Search for the cell housing the specified text and yield its (X, Y) center coordinate. 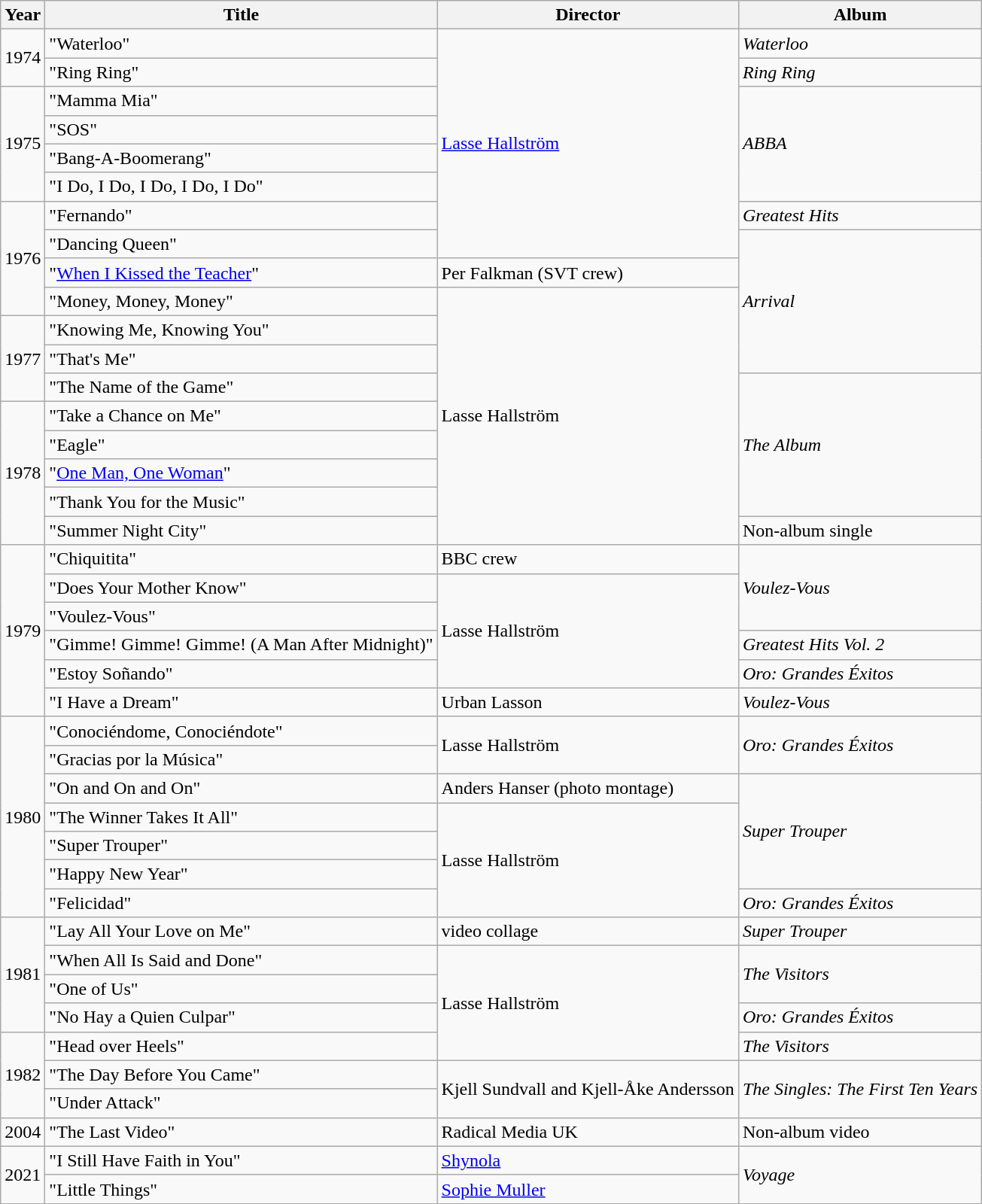
"The Day Before You Came" (241, 1075)
"Little Things" (241, 1189)
Non-album single (859, 531)
"Fernando" (241, 215)
"The Winner Takes It All" (241, 816)
1976 (23, 258)
"That's Me" (241, 359)
"When All Is Said and Done" (241, 960)
Urban Lasson (588, 702)
Kjell Sundvall and Kjell-Åke Andersson (588, 1089)
Greatest Hits (859, 215)
1978 (23, 473)
"Waterloo" (241, 44)
"Chiquitita" (241, 559)
"One Man, One Woman" (241, 473)
Anders Hanser (photo montage) (588, 788)
Per Falkman (SVT crew) (588, 272)
"The Last Video" (241, 1132)
"Take a Chance on Me" (241, 416)
2004 (23, 1132)
1975 (23, 144)
1977 (23, 358)
"Happy New Year" (241, 874)
Ring Ring (859, 72)
"Estoy Soñando" (241, 673)
Greatest Hits Vol. 2 (859, 645)
Year (23, 15)
Arrival (859, 301)
"Dancing Queen" (241, 244)
Radical Media UK (588, 1132)
Shynola (588, 1160)
"SOS" (241, 129)
"Eagle" (241, 445)
Non-album video (859, 1132)
1974 (23, 58)
"Does Your Mother Know" (241, 588)
"On and On and On" (241, 788)
"Money, Money, Money" (241, 301)
Waterloo (859, 44)
1981 (23, 974)
"One of Us" (241, 989)
Album (859, 15)
"Lay All Your Love on Me" (241, 932)
"The Name of the Game" (241, 388)
"Gimme! Gimme! Gimme! (A Man After Midnight)" (241, 645)
"Bang-A-Boomerang" (241, 158)
"I Still Have Faith in You" (241, 1160)
"When I Kissed the Teacher" (241, 272)
"Summer Night City" (241, 531)
"Conociéndome, Conociéndote" (241, 731)
"Head over Heels" (241, 1046)
Sophie Muller (588, 1189)
The Singles: The First Ten Years (859, 1089)
The Album (859, 445)
"No Hay a Quien Culpar" (241, 1017)
Voyage (859, 1175)
"Thank You for the Music" (241, 502)
video collage (588, 932)
"Knowing Me, Knowing You" (241, 330)
"Gracias por la Música" (241, 759)
1982 (23, 1075)
BBC crew (588, 559)
1979 (23, 631)
ABBA (859, 144)
"I Do, I Do, I Do, I Do, I Do" (241, 187)
Title (241, 15)
"Mamma Mia" (241, 101)
"I Have a Dream" (241, 702)
"Ring Ring" (241, 72)
"Super Trouper" (241, 846)
Director (588, 15)
"Under Attack" (241, 1103)
1980 (23, 816)
"Voulez-Vous" (241, 616)
"Felicidad" (241, 903)
2021 (23, 1175)
